Scan for the cell matching the given text and deliver its [x, y] coordinate at center. 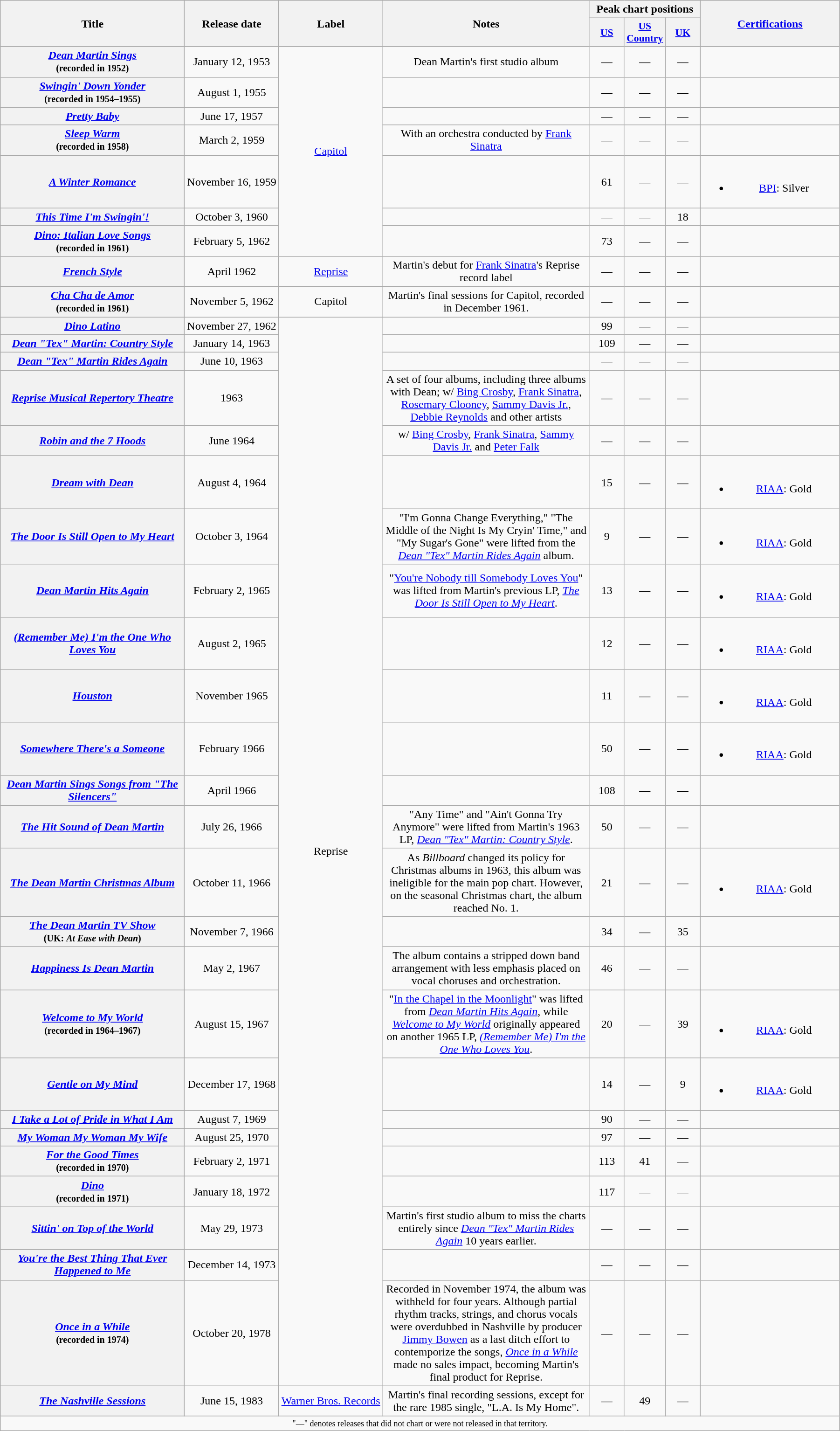
Dino: Italian Love Songs(recorded in 1961) [92, 241]
February 2, 1965 [232, 590]
June 17, 1957 [232, 116]
13 [607, 590]
(Remember Me) I'm the One Who Loves You [92, 643]
June 10, 1963 [232, 361]
Peak chart positions [645, 9]
Warner Bros. Records [331, 1401]
108 [607, 790]
November 1965 [232, 696]
Dean Martin Sings Songs from "The Silencers" [92, 790]
73 [607, 241]
"Any Time" and "Ain't Gonna Try Anymore" were lifted from Martin's 1963 LP, Dean "Tex" Martin: Country Style. [486, 827]
Dean Martin Sings(recorded in 1952) [92, 62]
October 20, 1978 [232, 1333]
Martin's first studio album to miss the charts entirely since Dean "Tex" Martin Rides Again 10 years earlier. [486, 1228]
Sleep Warm (recorded in 1958) [92, 140]
14 [607, 1085]
113 [607, 1161]
US [607, 33]
French Style [92, 271]
117 [607, 1192]
Dean Martin's first studio album [486, 62]
90 [607, 1120]
BPI: Silver [770, 182]
11 [607, 696]
August 4, 1964 [232, 482]
The Hit Sound of Dean Martin [92, 827]
15 [607, 482]
November 16, 1959 [232, 182]
The album contains a stripped down band arrangement with less emphasis placed on vocal choruses and orchestration. [486, 968]
Robin and the 7 Hoods [92, 441]
Once in a While(recorded in 1974) [92, 1333]
Dream with Dean [92, 482]
Dino(recorded in 1971) [92, 1192]
The Nashville Sessions [92, 1401]
For the Good Times(recorded in 1970) [92, 1161]
Reprise Musical Repertory Theatre [92, 398]
January 12, 1953 [232, 62]
41 [645, 1161]
Cha Cha de Amor(recorded in 1961) [92, 301]
November 7, 1966 [232, 932]
UK [682, 33]
August 7, 1969 [232, 1120]
June 15, 1983 [232, 1401]
March 2, 1959 [232, 140]
February 2, 1971 [232, 1161]
Title [92, 23]
November 5, 1962 [232, 301]
May 2, 1967 [232, 968]
Release date [232, 23]
The Door Is Still Open to My Heart [92, 536]
Pretty Baby [92, 116]
October 3, 1964 [232, 536]
12 [607, 643]
109 [607, 344]
99 [607, 326]
1963 [232, 398]
January 14, 1963 [232, 344]
46 [607, 968]
November 27, 1962 [232, 326]
Martin's final sessions for Capitol, recorded in December 1961. [486, 301]
US Country [645, 33]
January 18, 1972 [232, 1192]
49 [645, 1401]
Happiness Is Dean Martin [92, 968]
The Dean Martin Christmas Album [92, 882]
With an orchestra conducted by Frank Sinatra [486, 140]
My Woman My Woman My Wife [92, 1137]
October 11, 1966 [232, 882]
February 1966 [232, 749]
Gentle on My Mind [92, 1085]
20 [607, 1023]
Dino Latino [92, 326]
97 [607, 1137]
61 [607, 182]
February 5, 1962 [232, 241]
Dean "Tex" Martin Rides Again [92, 361]
w/ Bing Crosby, Frank Sinatra, Sammy Davis Jr. and Peter Falk [486, 441]
34 [607, 932]
18 [682, 217]
July 26, 1966 [232, 827]
Houston [92, 696]
August 2, 1965 [232, 643]
Martin's final recording sessions, except for the rare 1985 single, "L.A. Is My Home". [486, 1401]
39 [682, 1023]
You're the Best Thing That Ever Happened to Me [92, 1265]
Swingin' Down Yonder(recorded in 1954–1955) [92, 92]
October 3, 1960 [232, 217]
"You're Nobody till Somebody Loves You" was lifted from Martin's previous LP, The Door Is Still Open to My Heart. [486, 590]
December 17, 1968 [232, 1085]
Dean Martin Hits Again [92, 590]
May 29, 1973 [232, 1228]
Sittin' on Top of the World [92, 1228]
A Winter Romance [92, 182]
Martin's debut for Frank Sinatra's Reprise record label [486, 271]
April 1962 [232, 271]
The Dean Martin TV Show(UK: At Ease with Dean) [92, 932]
Somewhere There's a Someone [92, 749]
Label [331, 23]
"—" denotes releases that did not chart or were not released in that territory. [420, 1423]
August 1, 1955 [232, 92]
Certifications [770, 23]
June 1964 [232, 441]
August 15, 1967 [232, 1023]
April 1966 [232, 790]
Welcome to My World(recorded in 1964–1967) [92, 1023]
Notes [486, 23]
35 [682, 932]
I Take a Lot of Pride in What I Am [92, 1120]
August 25, 1970 [232, 1137]
Dean "Tex" Martin: Country Style [92, 344]
December 14, 1973 [232, 1265]
21 [607, 882]
This Time I'm Swingin'! [92, 217]
